Identify which cell holds the provided text, then report its (X, Y) central coordinate. 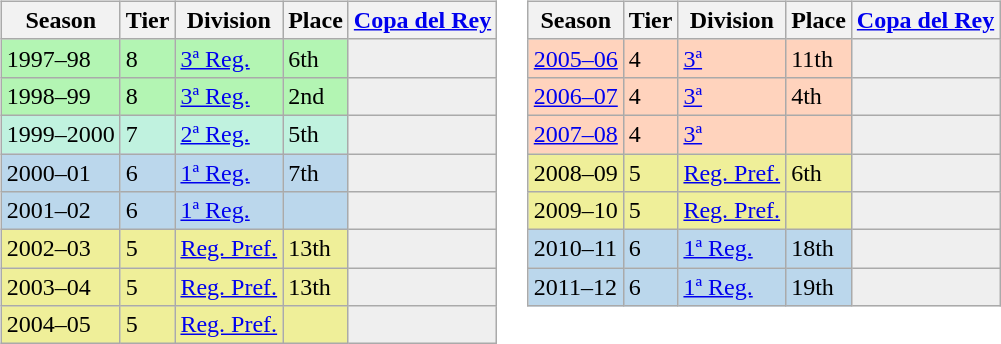
7 (148, 134)
1997–98 (60, 58)
2007–08 (576, 134)
2003–04 (60, 287)
2002–03 (60, 249)
2nd (316, 96)
1998–99 (60, 96)
2009–10 (576, 211)
2ª Reg. (229, 134)
19th (819, 287)
5th (316, 134)
11th (819, 58)
2011–12 (576, 287)
2006–07 (576, 96)
7th (316, 173)
18th (819, 249)
4th (819, 96)
2010–11 (576, 249)
2000–01 (60, 173)
2004–05 (60, 325)
2005–06 (576, 58)
1999–2000 (60, 134)
2008–09 (576, 173)
2001–02 (60, 211)
